Find where the given text appears and provide that cell's center as [X, Y] coordinate. 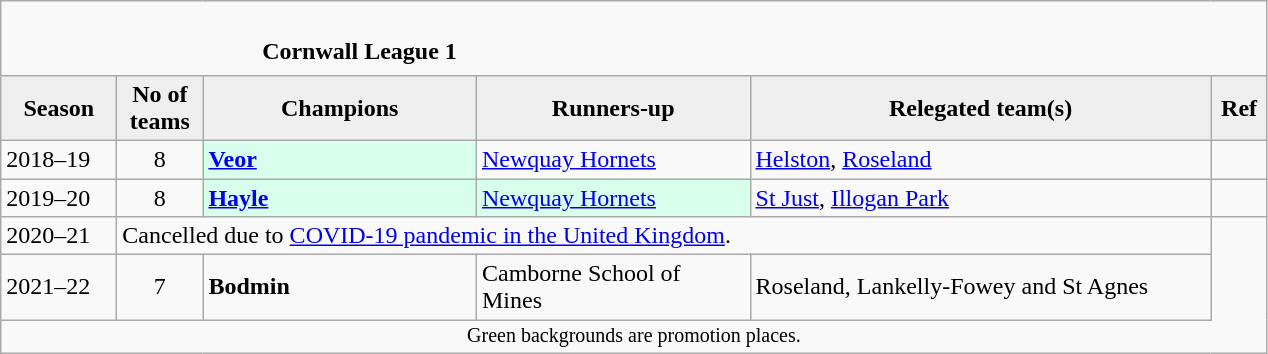
Camborne School of Mines [613, 288]
Roseland, Lankelly-Fowey and St Agnes [980, 288]
Bodmin [340, 288]
Green backgrounds are promotion places. [634, 336]
2020–21 [59, 236]
7 [160, 288]
Hayle [340, 197]
St Just, Illogan Park [980, 197]
Runners-up [613, 108]
Helston, Roseland [980, 159]
Champions [340, 108]
2021–22 [59, 288]
No of teams [160, 108]
Ref [1239, 108]
2019–20 [59, 197]
Veor [340, 159]
Season [59, 108]
2018–19 [59, 159]
Relegated team(s) [980, 108]
Cancelled due to COVID-19 pandemic in the United Kingdom. [664, 236]
